For the text-containing cell, return its midpoint in (x, y) coordinate format. 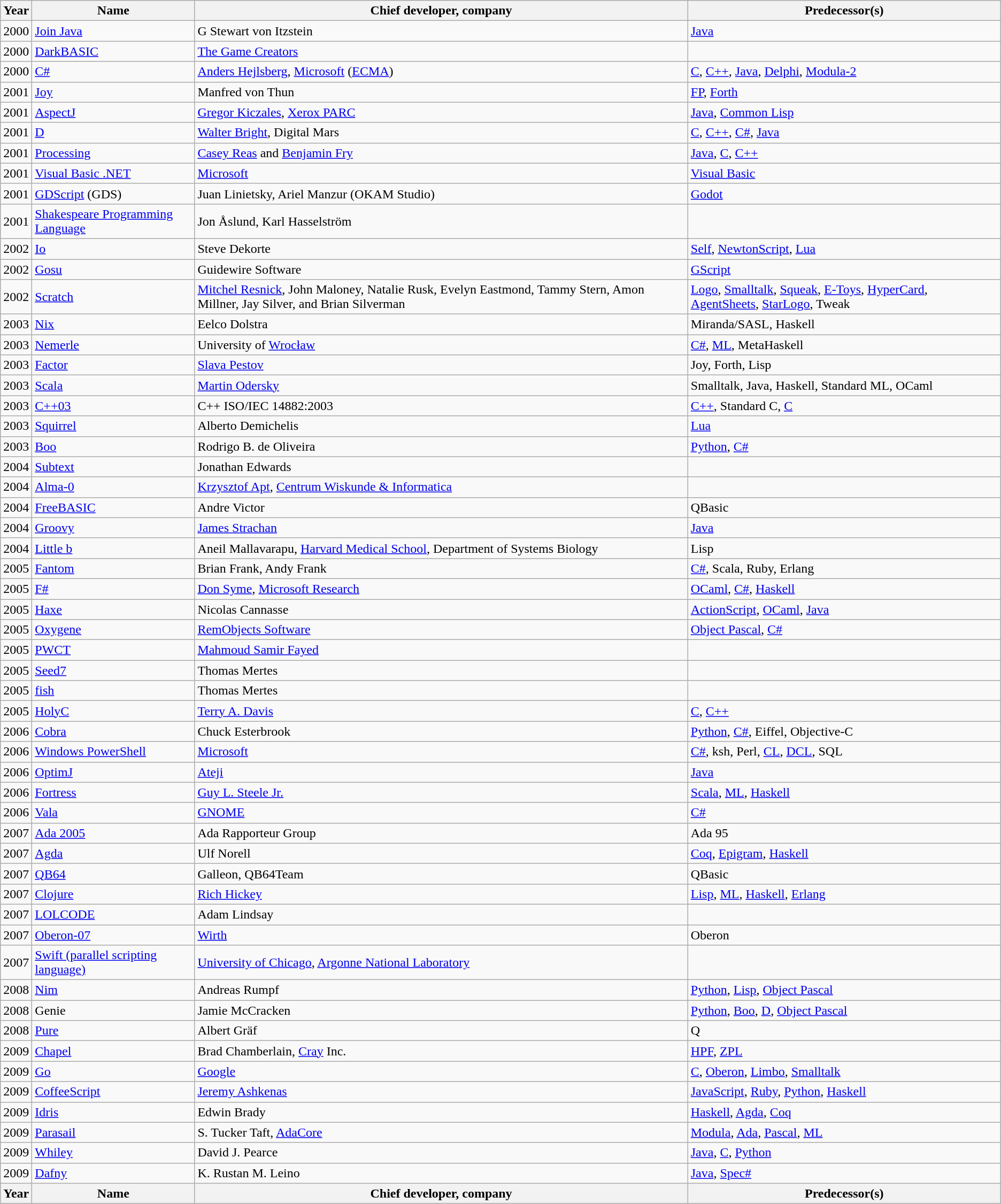
C++ ISO/IEC 14882:2003 (441, 406)
Jon Åslund, Karl Hasselström (441, 221)
Groovy (113, 528)
Ateji (441, 772)
Subtext (113, 467)
Gosu (113, 269)
Seed7 (113, 670)
Fantom (113, 568)
RemObjects Software (441, 630)
Windows PowerShell (113, 752)
LOLCODE (113, 914)
F# (113, 589)
Ulf Norell (441, 853)
Python, C# (844, 446)
S. Tucker Taft, AdaCore (441, 1132)
Visual Basic (844, 173)
C, C++ (844, 711)
Mitchel Resnick, John Maloney, Natalie Rusk, Evelyn Eastmond, Tammy Stern, Amon Millner, Jay Silver, and Brian Silverman (441, 297)
Don Syme, Microsoft Research (441, 589)
FP, Forth (844, 92)
Eelco Dolstra (441, 325)
C, C++, Java, Delphi, Modula-2 (844, 72)
Casey Reas and Benjamin Fry (441, 153)
Albert Gräf (441, 1031)
Smalltalk, Java, Haskell, Standard ML, OCaml (844, 385)
C#, Scala, Ruby, Erlang (844, 568)
Miranda/SASL, Haskell (844, 325)
Nim (113, 990)
K. Rustan M. Leino (441, 1173)
Io (113, 249)
CoffeeScript (113, 1092)
Cobra (113, 731)
Krzysztof Apt, Centrum Wiskunde & Informatica (441, 487)
GNOME (441, 813)
GScript (844, 269)
DarkBASIC (113, 51)
FreeBASIC (113, 507)
University of Wrocław (441, 345)
Jeremy Ashkenas (441, 1092)
Idris (113, 1112)
Anders Hejlsberg, Microsoft (ECMA) (441, 72)
Oxygene (113, 630)
Joy (113, 92)
Python, Boo, D, Object Pascal (844, 1010)
Slava Pestov (441, 365)
Dafny (113, 1173)
Fortress (113, 792)
D (113, 133)
HPF, ZPL (844, 1051)
Coq, Epigram, Haskell (844, 853)
Rodrigo B. de Oliveira (441, 446)
Oberon (844, 935)
David J. Pearce (441, 1153)
Chuck Esterbrook (441, 731)
James Strachan (441, 528)
OCaml, C#, Haskell (844, 589)
Scala, ML, Haskell (844, 792)
Lisp, ML, Haskell, Erlang (844, 894)
Andreas Rumpf (441, 990)
Wirth (441, 935)
Java, Spec# (844, 1173)
Nicolas Cannasse (441, 609)
Factor (113, 365)
Oberon-07 (113, 935)
Whiley (113, 1153)
C#, ML, MetaHaskell (844, 345)
University of Chicago, Argonne National Laboratory (441, 962)
Manfred von Thun (441, 92)
Andre Victor (441, 507)
Nix (113, 325)
Python, Lisp, Object Pascal (844, 990)
Boo (113, 446)
PWCT (113, 650)
Mahmoud Samir Fayed (441, 650)
Jamie McCracken (441, 1010)
Python, C#, Eiffel, Objective-C (844, 731)
QB64 (113, 874)
Chapel (113, 1051)
Jonathan Edwards (441, 467)
Walter Bright, Digital Mars (441, 133)
Edwin Brady (441, 1112)
Pure (113, 1031)
Adam Lindsay (441, 914)
GDScript (GDS) (113, 194)
Join Java (113, 31)
Clojure (113, 894)
Lua (844, 426)
Brian Frank, Andy Frank (441, 568)
Guy L. Steele Jr. (441, 792)
Q (844, 1031)
Google (441, 1071)
Nemerle (113, 345)
Gregor Kiczales, Xerox PARC (441, 112)
Godot (844, 194)
Joy, Forth, Lisp (844, 365)
C#, ksh, Perl, CL, DCL, SQL (844, 752)
Haxe (113, 609)
OptimJ (113, 772)
Swift (parallel scripting language) (113, 962)
Alma-0 (113, 487)
The Game Creators (441, 51)
Galleon, QB64Team (441, 874)
Little b (113, 548)
Processing (113, 153)
C++03 (113, 406)
Steve Dekorte (441, 249)
Martin Odersky (441, 385)
Scratch (113, 297)
Go (113, 1071)
Java, C, C++ (844, 153)
Genie (113, 1010)
Rich Hickey (441, 894)
Java, Common Lisp (844, 112)
Self, NewtonScript, Lua (844, 249)
Scala (113, 385)
Guidewire Software (441, 269)
Aneil Mallavarapu, Harvard Medical School, Department of Systems Biology (441, 548)
AspectJ (113, 112)
JavaScript, Ruby, Python, Haskell (844, 1092)
Logo, Smalltalk, Squeak, E-Toys, HyperCard, AgentSheets, StarLogo, Tweak (844, 297)
Juan Linietsky, Ariel Manzur (OKAM Studio) (441, 194)
fish (113, 691)
ActionScript, OCaml, Java (844, 609)
Brad Chamberlain, Cray Inc. (441, 1051)
Ada 2005 (113, 833)
HolyC (113, 711)
Ada 95 (844, 833)
C, C++, C#, Java (844, 133)
Lisp (844, 548)
G Stewart von Itzstein (441, 31)
Java, C, Python (844, 1153)
Object Pascal, C# (844, 630)
C, Oberon, Limbo, Smalltalk (844, 1071)
Modula, Ada, Pascal, ML (844, 1132)
Terry A. Davis (441, 711)
Haskell, Agda, Coq (844, 1112)
Agda (113, 853)
Squirrel (113, 426)
Shakespeare Programming Language (113, 221)
Vala (113, 813)
Parasail (113, 1132)
Ada Rapporteur Group (441, 833)
Visual Basic .NET (113, 173)
C++, Standard C, C (844, 406)
Alberto Demichelis (441, 426)
